Provide the (x, y) coordinate of the cell's center where the given text is located.  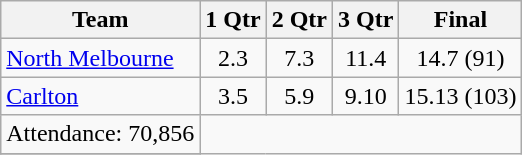
2 Qtr (299, 20)
3 Qtr (366, 20)
11.4 (366, 58)
15.13 (103) (460, 96)
9.10 (366, 96)
7.3 (299, 58)
14.7 (91) (460, 58)
North Melbourne (100, 58)
1 Qtr (233, 20)
Team (100, 20)
2.3 (233, 58)
5.9 (299, 96)
Carlton (100, 96)
3.5 (233, 96)
Attendance: 70,856 (100, 134)
Final (460, 20)
